Output the [x, y] coordinate of the center of the cell containing the given text.  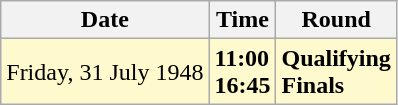
11:0016:45 [242, 72]
QualifyingFinals [336, 72]
Round [336, 20]
Time [242, 20]
Friday, 31 July 1948 [105, 72]
Date [105, 20]
